Find where the given text appears and provide that cell's center as (x, y) coordinate. 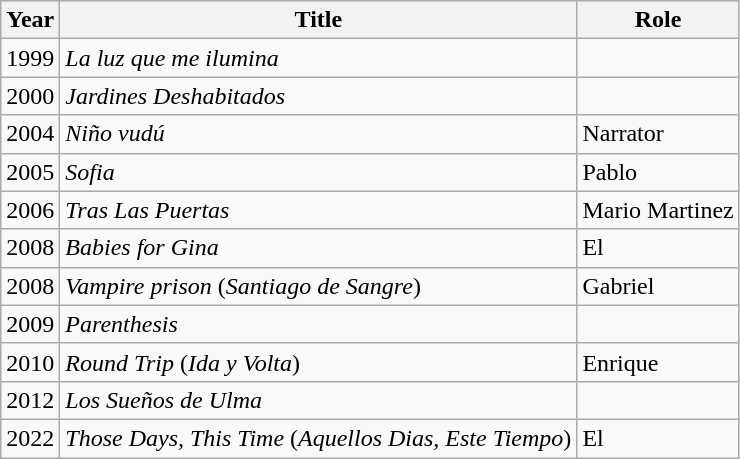
Title (318, 20)
2004 (30, 134)
1999 (30, 58)
La luz que me ilumina (318, 58)
Round Trip (Ida y Volta) (318, 362)
2010 (30, 362)
2006 (30, 210)
2012 (30, 400)
Sofia (318, 172)
Vampire prison (Santiago de Sangre) (318, 286)
Los Sueños de Ulma (318, 400)
Narrator (658, 134)
Mario Martinez (658, 210)
Year (30, 20)
Jardines Deshabitados (318, 96)
2022 (30, 438)
2009 (30, 324)
Babies for Gina (318, 248)
Role (658, 20)
Enrique (658, 362)
Gabriel (658, 286)
Parenthesis (318, 324)
2005 (30, 172)
Those Days, This Time (Aquellos Dias, Este Tiempo) (318, 438)
Tras Las Puertas (318, 210)
2000 (30, 96)
Pablo (658, 172)
Niño vudú (318, 134)
